Capture the cell that displays the provided text and extract its [x, y] central coordinate. 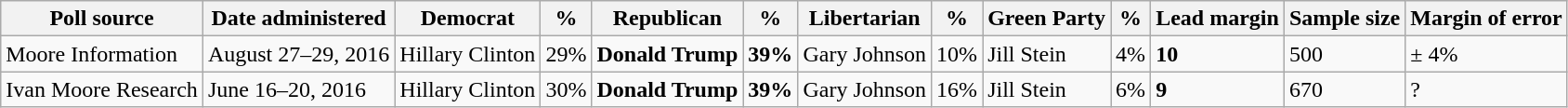
9 [1218, 89]
Margin of error [1486, 19]
Moore Information [102, 54]
± 4% [1486, 54]
500 [1344, 54]
4% [1131, 54]
10% [957, 54]
10 [1218, 54]
Date administered [298, 19]
6% [1131, 89]
August 27–29, 2016 [298, 54]
Green Party [1047, 19]
Libertarian [865, 19]
Ivan Moore Research [102, 89]
Poll source [102, 19]
Sample size [1344, 19]
Republican [667, 19]
Lead margin [1218, 19]
? [1486, 89]
Democrat [468, 19]
30% [567, 89]
16% [957, 89]
670 [1344, 89]
June 16–20, 2016 [298, 89]
29% [567, 54]
